Provide the (x, y) coordinate of the cell's center where the given text is located.  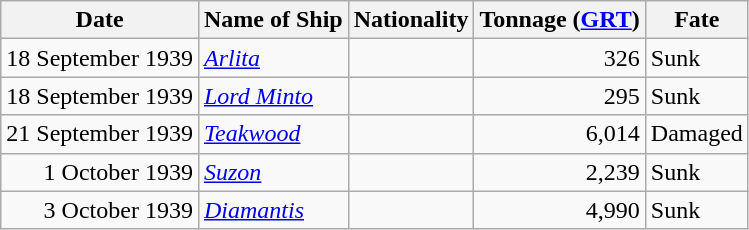
Lord Minto (273, 96)
2,239 (560, 172)
326 (560, 58)
3 October 1939 (100, 210)
Teakwood (273, 134)
Nationality (411, 20)
Suzon (273, 172)
1 October 1939 (100, 172)
Tonnage (GRT) (560, 20)
21 September 1939 (100, 134)
Diamantis (273, 210)
Damaged (696, 134)
Arlita (273, 58)
Name of Ship (273, 20)
6,014 (560, 134)
295 (560, 96)
Fate (696, 20)
4,990 (560, 210)
Date (100, 20)
